Find where the given text appears and provide that cell's center as [X, Y] coordinate. 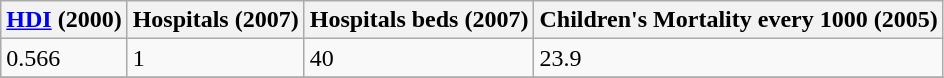
1 [216, 58]
23.9 [738, 58]
Hospitals beds (2007) [419, 20]
40 [419, 58]
HDI (2000) [64, 20]
0.566 [64, 58]
Children's Mortality every 1000 (2005) [738, 20]
Hospitals (2007) [216, 20]
